Search for the cell housing the specified text and yield its (x, y) center coordinate. 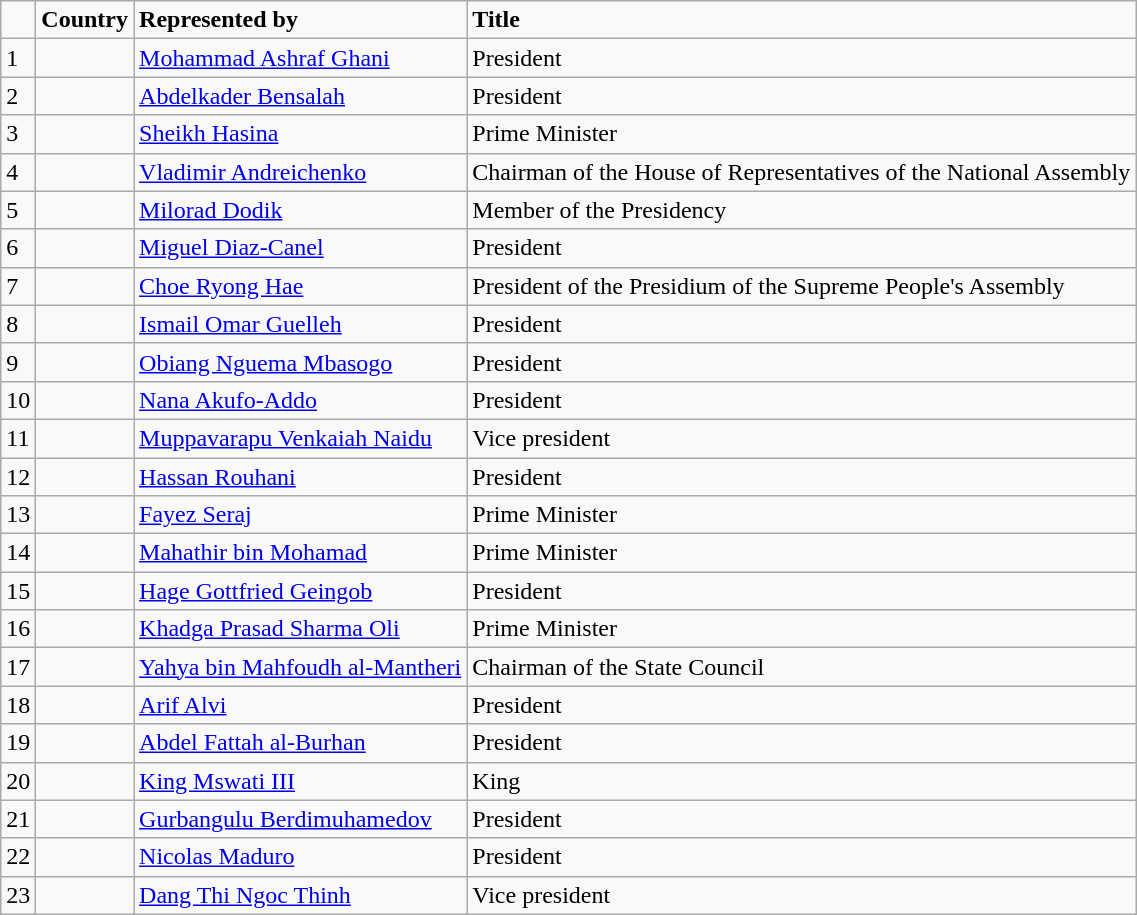
Hassan Rouhani (300, 477)
1 (18, 58)
12 (18, 477)
Sheikh Hasina (300, 134)
Dang Thi Ngoc Thinh (300, 895)
Yahya bin Mahfoudh al-Mantheri (300, 667)
Nicolas Maduro (300, 857)
11 (18, 438)
6 (18, 248)
19 (18, 743)
Miguel Diaz-Canel (300, 248)
Nana Akufo-Addo (300, 400)
8 (18, 324)
Abdelkader Bensalah (300, 96)
Chairman of the State Council (802, 667)
King Mswati III (300, 781)
Hage Gottfried Geingob (300, 591)
Mahathir bin Mohamad (300, 553)
President of the Presidium of the Supreme People's Assembly (802, 286)
Chairman of the House of Representatives of the National Assembly (802, 172)
16 (18, 629)
Gurbangulu Berdimuhamedov (300, 819)
3 (18, 134)
9 (18, 362)
Mohammad Ashraf Ghani (300, 58)
20 (18, 781)
23 (18, 895)
Abdel Fattah al-Burhan (300, 743)
Ismail Omar Guelleh (300, 324)
Represented by (300, 20)
Vladimir Andreichenko (300, 172)
10 (18, 400)
Obiang Nguema Mbasogo (300, 362)
Choe Ryong Hae (300, 286)
Khadga Prasad Sharma Oli (300, 629)
Muppavarapu Venkaiah Naidu (300, 438)
Country (85, 20)
22 (18, 857)
15 (18, 591)
King (802, 781)
13 (18, 515)
Member of the Presidency (802, 210)
Arif Alvi (300, 705)
14 (18, 553)
21 (18, 819)
18 (18, 705)
5 (18, 210)
Fayez Seraj (300, 515)
17 (18, 667)
Title (802, 20)
2 (18, 96)
7 (18, 286)
Milorad Dodik (300, 210)
4 (18, 172)
